Find where the given text appears and provide that cell's center as [x, y] coordinate. 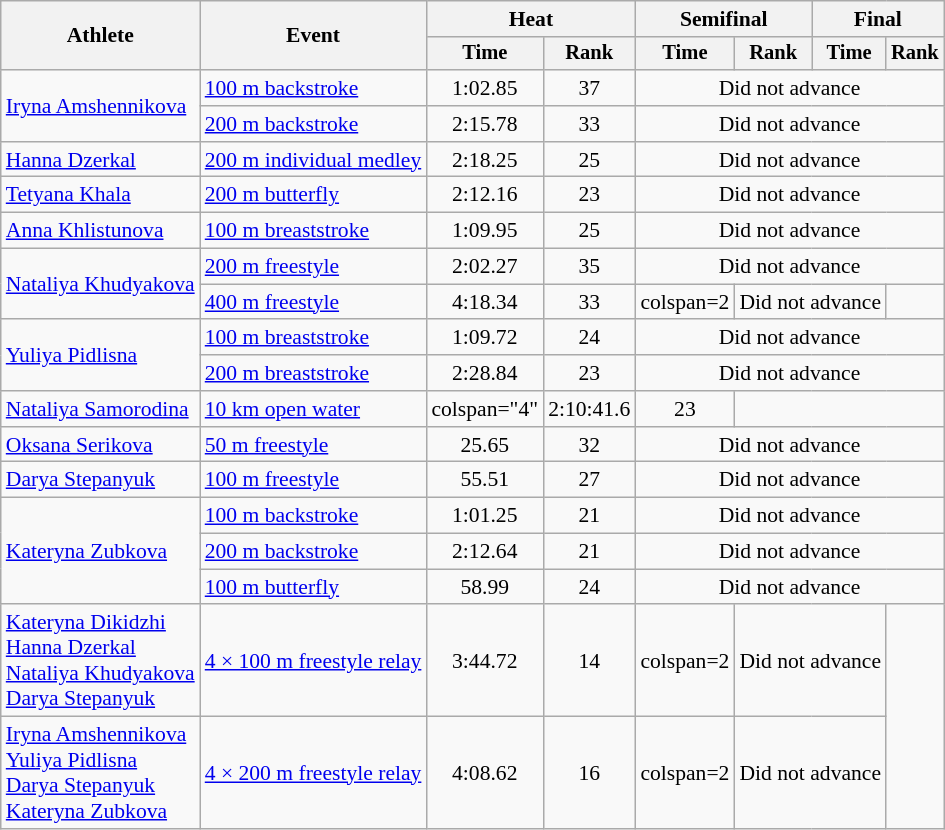
100 m butterfly [314, 587]
2:18.25 [484, 160]
1:02.85 [484, 88]
200 m individual medley [314, 160]
16 [589, 773]
2:12.64 [484, 552]
37 [589, 88]
10 km open water [314, 409]
2:12.16 [484, 195]
Nataliya Samorodina [100, 409]
Yuliya Pidlisna [100, 356]
2:28.84 [484, 373]
Iryna Amshennikova [100, 106]
35 [589, 267]
4 × 200 m freestyle relay [314, 773]
58.99 [484, 587]
1:09.72 [484, 338]
Darya Stepanyuk [100, 480]
Athlete [100, 36]
Event [314, 36]
25.65 [484, 445]
4:18.34 [484, 302]
14 [589, 661]
1:01.25 [484, 516]
2:10:41.6 [589, 409]
4:08.62 [484, 773]
Hanna Dzerkal [100, 160]
27 [589, 480]
Nataliya Khudyakova [100, 284]
Heat [530, 19]
Anna Khlistunova [100, 231]
400 m freestyle [314, 302]
Iryna Amshennikova Yuliya Pidlisna Darya Stepanyuk Kateryna Zubkova [100, 773]
Semifinal [724, 19]
Final [878, 19]
4 × 100 m freestyle relay [314, 661]
2:02.27 [484, 267]
200 m butterfly [314, 195]
100 m freestyle [314, 480]
200 m breaststroke [314, 373]
3:44.72 [484, 661]
50 m freestyle [314, 445]
colspan="4" [484, 409]
1:09.95 [484, 231]
55.51 [484, 480]
2:15.78 [484, 124]
200 m freestyle [314, 267]
Oksana Serikova [100, 445]
Kateryna Zubkova [100, 552]
Tetyana Khala [100, 195]
32 [589, 445]
Kateryna Dikidzhi Hanna Dzerkal Nataliya KhudyakovaDarya Stepanyuk [100, 661]
